Determine the (X, Y) coordinate at the center of the cell enclosing the given text.  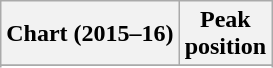
Peakposition (225, 34)
Chart (2015–16) (90, 34)
